Capture the cell that displays the provided text and extract its [x, y] central coordinate. 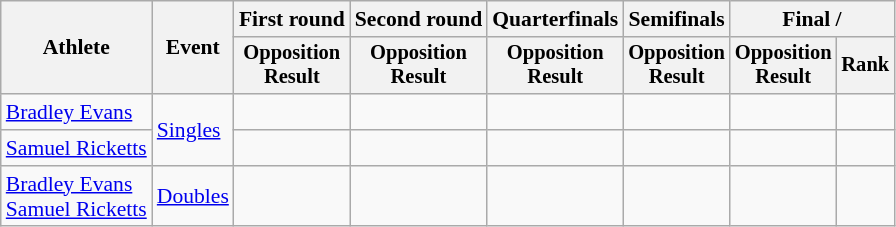
Semifinals [676, 19]
Samuel Ricketts [76, 148]
Rank [865, 66]
Second round [419, 19]
Final / [812, 19]
Bradley Evans [76, 112]
Doubles [193, 196]
Bradley EvansSamuel Ricketts [76, 196]
Athlete [76, 48]
Singles [193, 130]
First round [292, 19]
Event [193, 48]
Quarterfinals [555, 19]
